Return [x, y] of the center of cell containing provided text 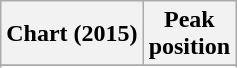
Chart (2015) [72, 34]
Peakposition [189, 34]
